From the cell containing the given text, extract its center point as [x, y] coordinate. 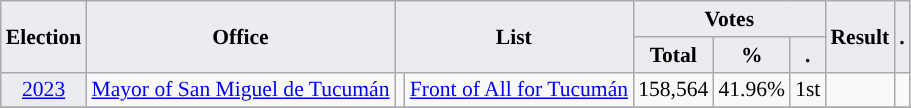
1st [808, 90]
List [514, 36]
Result [860, 36]
Total [673, 55]
Mayor of San Miguel de Tucumán [240, 90]
Front of All for Tucumán [519, 90]
158,564 [673, 90]
41.96% [752, 90]
2023 [44, 90]
% [752, 55]
Election [44, 36]
Office [240, 36]
Votes [729, 19]
